Return the [X, Y] coordinate for the center point of the cell that contains the specified text.  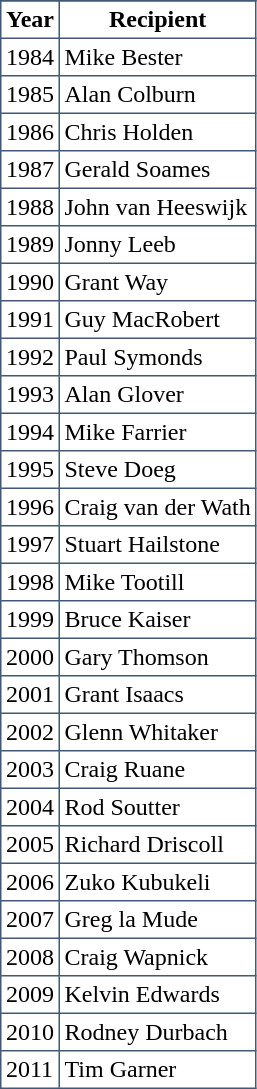
2003 [30, 770]
1992 [30, 357]
2011 [30, 1070]
Alan Glover [158, 395]
Gerald Soames [158, 170]
Guy MacRobert [158, 320]
2008 [30, 957]
1986 [30, 132]
Mike Bester [158, 57]
2000 [30, 657]
2007 [30, 920]
Zuko Kubukeli [158, 882]
Craig van der Wath [158, 507]
1987 [30, 170]
Richard Driscoll [158, 845]
Mike Farrier [158, 432]
Rodney Durbach [158, 1032]
1998 [30, 582]
1994 [30, 432]
Year [30, 20]
1990 [30, 282]
Glenn Whitaker [158, 732]
2009 [30, 995]
Bruce Kaiser [158, 620]
Alan Colburn [158, 95]
1997 [30, 545]
1989 [30, 245]
Paul Symonds [158, 357]
Jonny Leeb [158, 245]
Tim Garner [158, 1070]
Greg la Mude [158, 920]
2004 [30, 807]
2005 [30, 845]
1996 [30, 507]
Stuart Hailstone [158, 545]
2001 [30, 695]
1985 [30, 95]
1993 [30, 395]
Gary Thomson [158, 657]
1988 [30, 207]
Craig Wapnick [158, 957]
2002 [30, 732]
1991 [30, 320]
Chris Holden [158, 132]
Craig Ruane [158, 770]
Grant Isaacs [158, 695]
Grant Way [158, 282]
1984 [30, 57]
1999 [30, 620]
Rod Soutter [158, 807]
Recipient [158, 20]
1995 [30, 470]
Kelvin Edwards [158, 995]
2010 [30, 1032]
2006 [30, 882]
John van Heeswijk [158, 207]
Steve Doeg [158, 470]
Mike Tootill [158, 582]
